Determine the [x, y] coordinate at the center of the cell enclosing the given text.  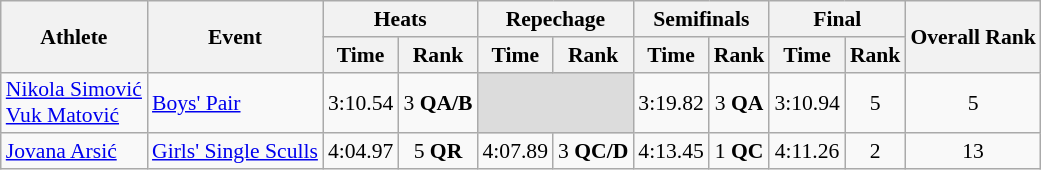
4:07.89 [516, 152]
3 QA/B [438, 102]
Nikola SimovićVuk Matović [74, 102]
Jovana Arsić [74, 152]
3:10.54 [360, 102]
Heats [400, 19]
3 QA [740, 102]
Event [235, 36]
Boys' Pair [235, 102]
5 QR [438, 152]
Girls' Single Sculls [235, 152]
1 QC [740, 152]
3:19.82 [670, 102]
3:10.94 [806, 102]
Athlete [74, 36]
3 QC/D [593, 152]
4:13.45 [670, 152]
Final [837, 19]
4:11.26 [806, 152]
Semifinals [701, 19]
Overall Rank [972, 36]
13 [972, 152]
2 [876, 152]
4:04.97 [360, 152]
Repechage [556, 19]
